Return the (X, Y) coordinate for the center point of the cell that contains the specified text.  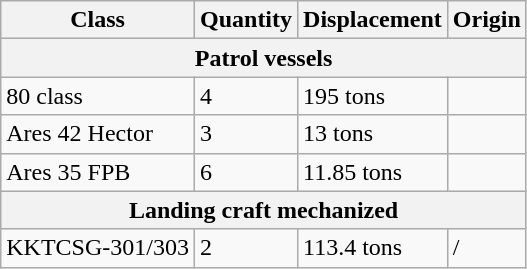
3 (246, 134)
2 (246, 248)
4 (246, 96)
Origin (486, 20)
13 tons (373, 134)
Ares 42 Hector (98, 134)
Landing craft mechanized (264, 210)
11.85 tons (373, 172)
195 tons (373, 96)
/ (486, 248)
113.4 tons (373, 248)
Quantity (246, 20)
6 (246, 172)
80 class (98, 96)
Patrol vessels (264, 58)
KKTCSG-301/303 (98, 248)
Ares 35 FPB (98, 172)
Class (98, 20)
Displacement (373, 20)
